Return [X, Y] of the center of cell containing provided text 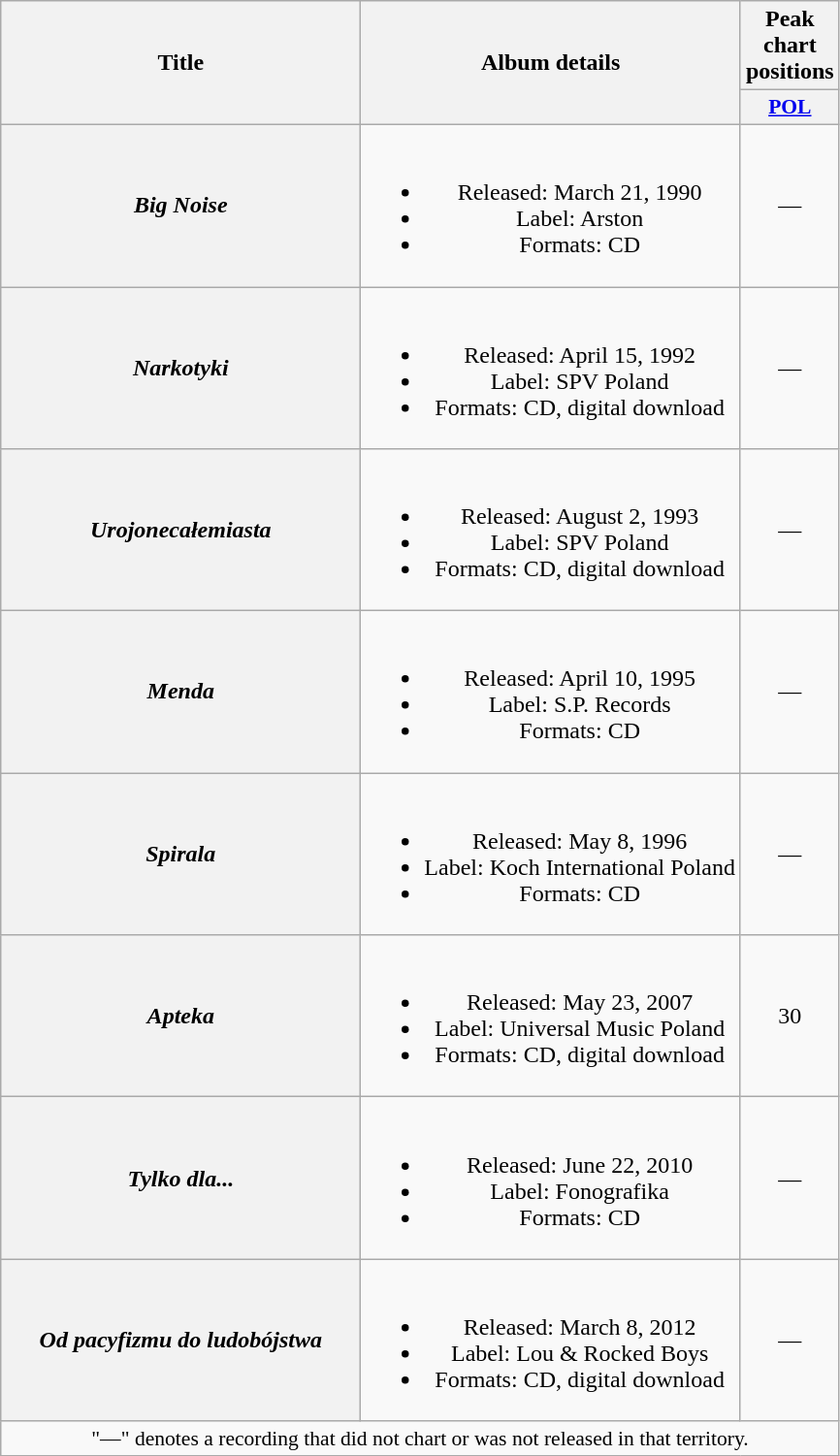
Narkotyki [180, 369]
Title [180, 63]
Tylko dla... [180, 1178]
Released: May 8, 1996Label: Koch International PolandFormats: CD [551, 854]
30 [790, 1017]
Released: March 21, 1990Label: ArstonFormats: CD [551, 206]
Od pacyfizmu do ludobójstwa [180, 1341]
Released: June 22, 2010Label: FonografikaFormats: CD [551, 1178]
Released: April 15, 1992Label: SPV PolandFormats: CD, digital download [551, 369]
Released: August 2, 1993Label: SPV PolandFormats: CD, digital download [551, 530]
Peak chart positions [790, 46]
Released: March 8, 2012Label: Lou & Rocked BoysFormats: CD, digital download [551, 1341]
Urojonecałemiasta [180, 530]
Album details [551, 63]
Menda [180, 693]
Big Noise [180, 206]
Spirala [180, 854]
"—" denotes a recording that did not chart or was not released in that territory. [420, 1439]
POL [790, 108]
Released: April 10, 1995Label: S.P. RecordsFormats: CD [551, 693]
Apteka [180, 1017]
Released: May 23, 2007Label: Universal Music PolandFormats: CD, digital download [551, 1017]
